Detect which cell encompasses the target text, then output its (x, y) center coordinate. 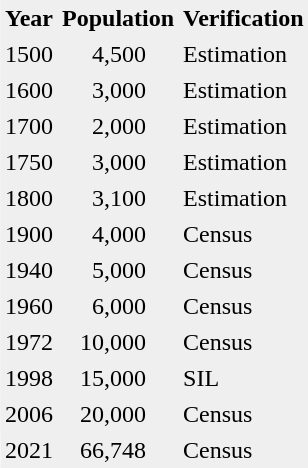
4,500 (118, 54)
1972 (30, 342)
1960 (30, 306)
Population (118, 18)
6,000 (118, 306)
20,000 (118, 414)
1700 (30, 126)
1750 (30, 162)
1600 (30, 90)
4,000 (118, 234)
SIL (244, 378)
2006 (30, 414)
1500 (30, 54)
2,000 (118, 126)
5,000 (118, 270)
1800 (30, 198)
15,000 (118, 378)
1940 (30, 270)
1900 (30, 234)
10,000 (118, 342)
3,100 (118, 198)
Verification (244, 18)
Year (30, 18)
66,748 (118, 450)
2021 (30, 450)
1998 (30, 378)
